Output the (X, Y) coordinate of the center of the cell containing the given text.  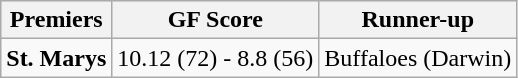
GF Score (216, 20)
10.12 (72) - 8.8 (56) (216, 58)
Premiers (56, 20)
Buffaloes (Darwin) (418, 58)
Runner-up (418, 20)
St. Marys (56, 58)
